Output the (x, y) coordinate of the center of the cell containing the given text.  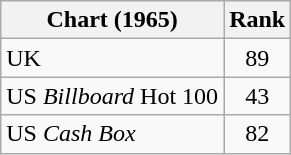
US Billboard Hot 100 (112, 96)
82 (258, 134)
UK (112, 58)
43 (258, 96)
Chart (1965) (112, 20)
US Cash Box (112, 134)
Rank (258, 20)
89 (258, 58)
